Output the (X, Y) coordinate of the center of the cell containing the given text.  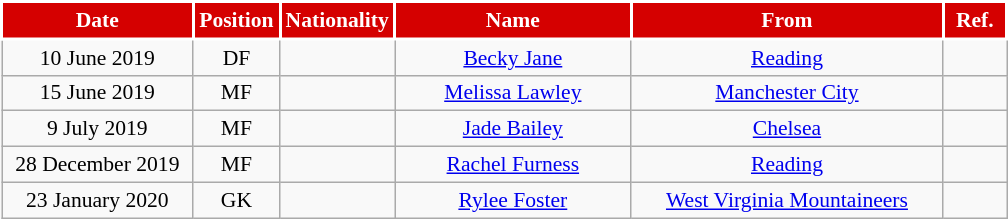
Ref. (975, 20)
GK (236, 200)
Rachel Furness (514, 165)
Manchester City (787, 93)
9 July 2019 (98, 129)
Nationality (338, 20)
10 June 2019 (98, 57)
15 June 2019 (98, 93)
DF (236, 57)
From (787, 20)
28 December 2019 (98, 165)
West Virginia Mountaineers (787, 200)
Becky Jane (514, 57)
23 January 2020 (98, 200)
Melissa Lawley (514, 93)
Rylee Foster (514, 200)
Chelsea (787, 129)
Name (514, 20)
Date (98, 20)
Jade Bailey (514, 129)
Position (236, 20)
